Find where the given text appears and provide that cell's center as [x, y] coordinate. 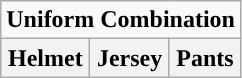
Helmet [46, 58]
Uniform Combination [121, 20]
Pants [204, 58]
Jersey [130, 58]
